Detect which cell encompasses the target text, then output its [X, Y] center coordinate. 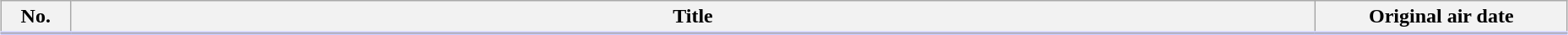
Title [693, 17]
No. [35, 17]
Original air date [1441, 17]
